For the text-containing cell, return its midpoint in [x, y] coordinate format. 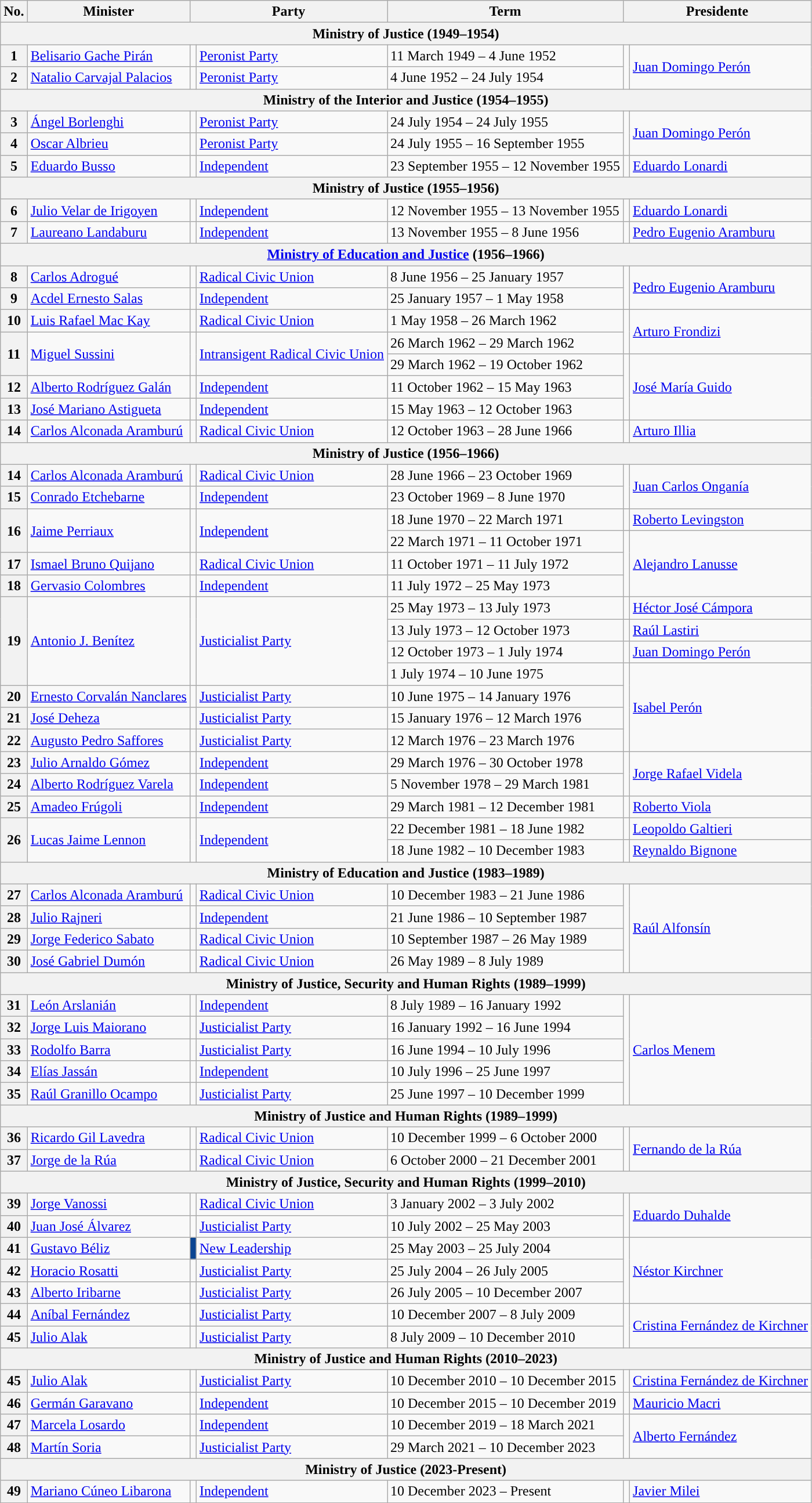
Julio Rajneri [108, 917]
22 March 1971 – 11 October 1971 [506, 541]
25 [14, 807]
Miguel Sussini [108, 354]
Arturo Illia [720, 431]
10 December 1983 – 21 June 1986 [506, 895]
Carlos Adrogué [108, 277]
24 July 1954 – 24 July 1955 [506, 122]
27 [14, 895]
23 [14, 763]
Arturo Frondizi [720, 332]
Raúl Granillo Ocampo [108, 1094]
10 December 2023 – Present [506, 1491]
Acdel Ernesto Salas [108, 299]
10 December 2019 – 18 March 2021 [506, 1425]
Raúl Lastiri [720, 630]
Juan José Álvarez [108, 1226]
15 [14, 497]
10 December 2010 – 10 December 2015 [506, 1381]
Javier Milei [720, 1491]
Jaime Perriaux [108, 530]
28 June 1966 – 23 October 1969 [506, 475]
25 July 2004 – 26 July 2005 [506, 1270]
49 [14, 1491]
11 July 1972 – 25 May 1973 [506, 586]
Laureano Landaburu [108, 232]
26 [14, 840]
11 March 1949 – 4 June 1952 [506, 56]
10 December 2015 – 10 December 2019 [506, 1403]
No. [14, 12]
Mariano Cúneo Libarona [108, 1491]
22 [14, 740]
Ministry of Justice, Security and Human Rights (1989–1999) [406, 984]
José Gabriel Dumón [108, 961]
33 [14, 1050]
Jorge Rafael Videla [720, 774]
Isabel Perón [720, 707]
Ministry of Justice and Human Rights (1989–1999) [406, 1116]
1 [14, 56]
Julio Velar de Irigoyen [108, 210]
4 June 1952 – 24 July 1954 [506, 78]
Antonio J. Benítez [108, 641]
13 July 1973 – 12 October 1973 [506, 630]
Minister [108, 12]
18 [14, 586]
Leopoldo Galtieri [720, 829]
5 November 1978 – 29 March 1981 [506, 785]
10 September 1987 – 26 May 1989 [506, 939]
Raúl Alfonsín [720, 928]
Eduardo Duhalde [720, 1215]
Fernando de la Rúa [720, 1149]
21 [14, 718]
1 July 1974 – 10 June 1975 [506, 674]
New Leadership [292, 1248]
Jorge Federico Sabato [108, 939]
43 [14, 1292]
5 [14, 166]
42 [14, 1270]
Ministry of Justice (2023-Present) [406, 1469]
44 [14, 1314]
16 June 1994 – 10 July 1996 [506, 1050]
Reynaldo Bignone [720, 851]
41 [14, 1248]
46 [14, 1403]
19 [14, 641]
1 May 1958 – 26 March 1962 [506, 321]
8 [14, 277]
Lucas Jaime Lennon [108, 840]
23 October 1969 – 8 June 1970 [506, 497]
36 [14, 1138]
Ministry of Justice, Security and Human Rights (1999–2010) [406, 1182]
Party [288, 12]
15 May 1963 – 12 October 1963 [506, 409]
Term [506, 12]
José María Guido [720, 387]
6 [14, 210]
12 October 1973 – 1 July 1974 [506, 652]
Ernesto Corvalán Nanclares [108, 696]
39 [14, 1204]
León Arslanián [108, 1006]
15 January 1976 – 12 March 1976 [506, 718]
12 October 1963 – 28 June 1966 [506, 431]
Martín Soria [108, 1447]
20 [14, 696]
11 [14, 354]
Elías Jassán [108, 1072]
11 October 1971 – 11 July 1972 [506, 563]
Luis Rafael Mac Kay [108, 321]
22 December 1981 – 18 June 1982 [506, 829]
Alejandro Lanusse [720, 563]
48 [14, 1447]
24 July 1955 – 16 September 1955 [506, 144]
Ángel Borlenghi [108, 122]
12 [14, 387]
25 January 1957 – 1 May 1958 [506, 299]
47 [14, 1425]
Juan Carlos Onganía [720, 486]
40 [14, 1226]
25 June 1997 – 10 December 1999 [506, 1094]
10 July 1996 – 25 June 1997 [506, 1072]
Ministry of Justice (1956–1966) [406, 453]
Héctor José Cámpora [720, 608]
Ministry of the Interior and Justice (1954–1955) [406, 100]
Alberto Rodríguez Galán [108, 387]
8 June 1956 – 25 January 1957 [506, 277]
10 December 1999 – 6 October 2000 [506, 1138]
José Mariano Astigueta [108, 409]
Ministry of Education and Justice (1983–1989) [406, 873]
Gervasio Colombres [108, 586]
Intransigent Radical Civic Union [292, 354]
Jorge Vanossi [108, 1204]
9 [14, 299]
23 September 1955 – 12 November 1955 [506, 166]
18 June 1982 – 10 December 1983 [506, 851]
Presidente [717, 12]
25 May 1973 – 13 July 1973 [506, 608]
26 July 2005 – 10 December 2007 [506, 1292]
Roberto Levingston [720, 519]
3 [14, 122]
Rodolfo Barra [108, 1050]
8 July 2009 – 10 December 2010 [506, 1336]
16 [14, 530]
21 June 1986 – 10 September 1987 [506, 917]
Augusto Pedro Saffores [108, 740]
34 [14, 1072]
Ministry of Justice (1949–1954) [406, 34]
Jorge de la Rúa [108, 1160]
6 October 2000 – 21 December 2001 [506, 1160]
Néstor Kirchner [720, 1270]
18 June 1970 – 22 March 1971 [506, 519]
30 [14, 961]
Marcela Losardo [108, 1425]
16 January 1992 – 16 June 1994 [506, 1028]
Alberto Fernández [720, 1436]
31 [14, 1006]
29 [14, 939]
10 June 1975 – 14 January 1976 [506, 696]
Conrado Etchebarne [108, 497]
17 [14, 563]
7 [14, 232]
Oscar Albrieu [108, 144]
Horacio Rosatti [108, 1270]
Gustavo Béliz [108, 1248]
32 [14, 1028]
Eduardo Busso [108, 166]
Aníbal Fernández [108, 1314]
Ismael Bruno Quijano [108, 563]
29 March 1976 – 30 October 1978 [506, 763]
Mauricio Macri [720, 1403]
Amadeo Frúgoli [108, 807]
Belisario Gache Pirán [108, 56]
35 [14, 1094]
Alberto Rodríguez Varela [108, 785]
Roberto Viola [720, 807]
13 [14, 409]
8 July 1989 – 16 January 1992 [506, 1006]
28 [14, 917]
Natalio Carvajal Palacios [108, 78]
3 January 2002 – 3 July 2002 [506, 1204]
Ricardo Gil Lavedra [108, 1138]
10 [14, 321]
25 May 2003 – 25 July 2004 [506, 1248]
29 March 1962 – 19 October 1962 [506, 365]
29 March 1981 – 12 December 1981 [506, 807]
29 March 2021 – 10 December 2023 [506, 1447]
José Deheza [108, 718]
26 May 1989 – 8 July 1989 [506, 961]
Jorge Luis Maiorano [108, 1028]
4 [14, 144]
10 December 2007 – 8 July 2009 [506, 1314]
12 March 1976 – 23 March 1976 [506, 740]
Ministry of Justice and Human Rights (2010–2023) [406, 1359]
37 [14, 1160]
Julio Arnaldo Gómez [108, 763]
2 [14, 78]
Ministry of Education and Justice (1956–1966) [406, 254]
10 July 2002 – 25 May 2003 [506, 1226]
Carlos Menem [720, 1050]
26 March 1962 – 29 March 1962 [506, 343]
Alberto Iribarne [108, 1292]
Germán Garavano [108, 1403]
11 October 1962 – 15 May 1963 [506, 387]
12 November 1955 – 13 November 1955 [506, 210]
13 November 1955 – 8 June 1956 [506, 232]
24 [14, 785]
Ministry of Justice (1955–1956) [406, 188]
